Scan for the cell matching the given text and deliver its (X, Y) coordinate at center. 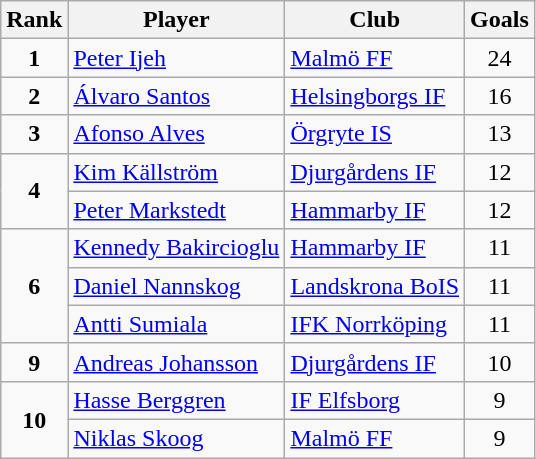
Niklas Skoog (176, 438)
6 (34, 286)
Kennedy Bakircioglu (176, 248)
Club (375, 20)
Goals (500, 20)
3 (34, 134)
Landskrona BoIS (375, 286)
Andreas Johansson (176, 362)
Player (176, 20)
Peter Ijeh (176, 58)
IFK Norrköping (375, 324)
Örgryte IS (375, 134)
2 (34, 96)
Rank (34, 20)
Hasse Berggren (176, 400)
13 (500, 134)
16 (500, 96)
Helsingborgs IF (375, 96)
IF Elfsborg (375, 400)
Antti Sumiala (176, 324)
1 (34, 58)
Afonso Alves (176, 134)
Kim Källström (176, 172)
Daniel Nannskog (176, 286)
Álvaro Santos (176, 96)
Peter Markstedt (176, 210)
24 (500, 58)
4 (34, 191)
